From the cell containing the given text, extract its center point as (X, Y) coordinate. 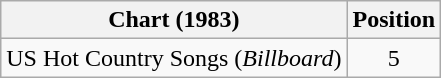
Position (394, 20)
US Hot Country Songs (Billboard) (174, 58)
5 (394, 58)
Chart (1983) (174, 20)
